Output the (x, y) coordinate of the center of the cell containing the given text.  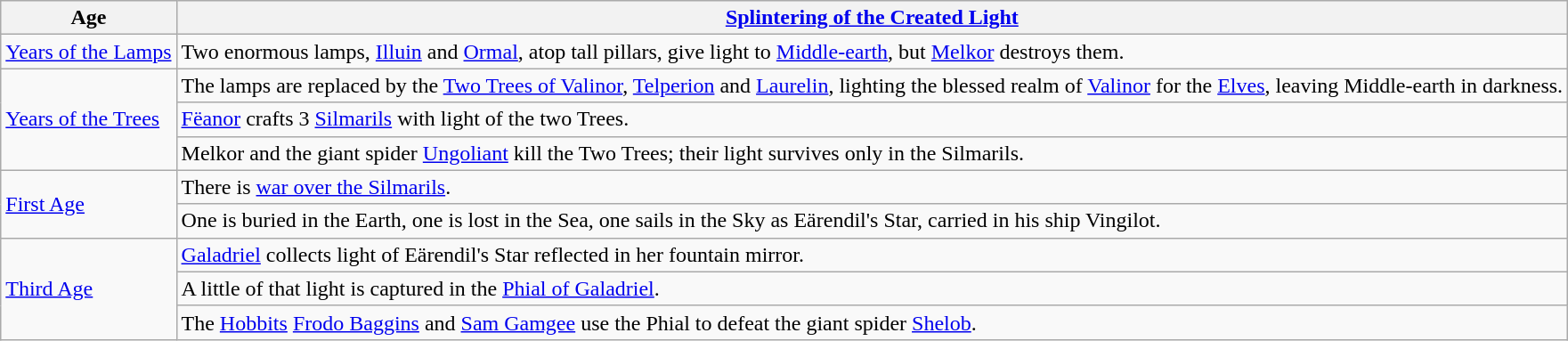
Age (89, 18)
Years of the Trees (89, 119)
Years of the Lamps (89, 52)
Fëanor crafts 3 Silmarils with light of the two Trees. (873, 119)
One is buried in the Earth, one is lost in the Sea, one sails in the Sky as Eärendil's Star, carried in his ship Vingilot. (873, 221)
The Hobbits Frodo Baggins and Sam Gamgee use the Phial to defeat the giant spider Shelob. (873, 322)
There is war over the Silmarils. (873, 187)
Melkor and the giant spider Ungoliant kill the Two Trees; their light survives only in the Silmarils. (873, 153)
First Age (89, 204)
Third Age (89, 288)
Galadriel collects light of Eärendil's Star reflected in her fountain mirror. (873, 255)
Two enormous lamps, Illuin and Ormal, atop tall pillars, give light to Middle-earth, but Melkor destroys them. (873, 52)
A little of that light is captured in the Phial of Galadriel. (873, 288)
Splintering of the Created Light (873, 18)
